From the cell containing the given text, extract its center point as [x, y] coordinate. 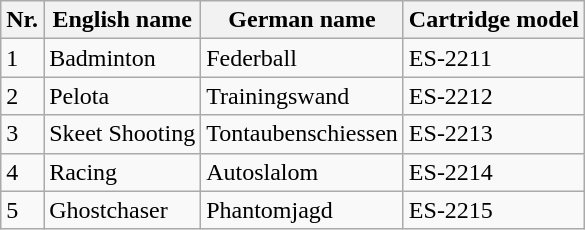
Federball [302, 58]
English name [122, 20]
ES-2213 [494, 134]
Ghostchaser [122, 210]
ES-2212 [494, 96]
2 [22, 96]
Tontaubenschiessen [302, 134]
ES-2215 [494, 210]
Racing [122, 172]
Trainingswand [302, 96]
1 [22, 58]
Autoslalom [302, 172]
ES-2211 [494, 58]
3 [22, 134]
Nr. [22, 20]
Phantomjagd [302, 210]
Cartridge model [494, 20]
Skeet Shooting [122, 134]
5 [22, 210]
Pelota [122, 96]
German name [302, 20]
4 [22, 172]
Badminton [122, 58]
ES-2214 [494, 172]
